From the cell containing the given text, extract its center point as (x, y) coordinate. 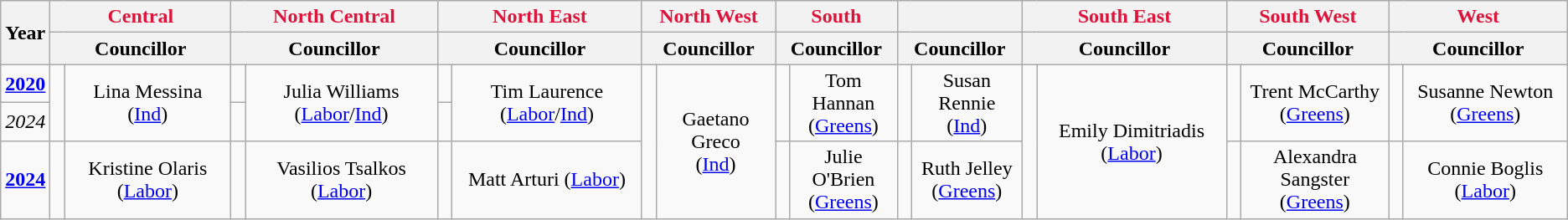
Susan Rennie (Ind) (967, 103)
Susanne Newton (Greens) (1485, 103)
Year (25, 33)
North West (709, 17)
2020 (25, 84)
Ruth Jelley (Greens) (967, 180)
Tom Hannan (Greens) (844, 103)
Connie Boglis (Labor) (1485, 180)
South East (1124, 17)
North Central (335, 17)
South West (1308, 17)
Tim Laurence (Labor/Ind) (546, 103)
Trent McCarthy (Greens) (1315, 103)
South (837, 17)
Lina Messina (Ind) (147, 103)
Alexandra Sangster (Greens) (1315, 180)
Central (141, 17)
Julie O'Brien (Greens) (844, 180)
Gaetano Greco (Ind) (715, 141)
Julia Williams (Labor/Ind) (342, 103)
Matt Arturi (Labor) (546, 180)
Kristine Olaris (Labor) (147, 180)
Vasilios Tsalkos (Labor) (342, 180)
West (1478, 17)
Emily Dimitriadis (Labor) (1132, 141)
North East (539, 17)
